Return the [x, y] coordinate for the center point of the cell that contains the specified text.  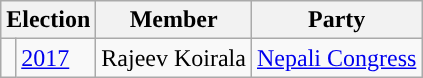
Party [336, 20]
Member [174, 20]
2017 [56, 58]
Election [48, 20]
Nepali Congress [336, 58]
Rajeev Koirala [174, 58]
